Scan for the cell matching the given text and deliver its (X, Y) coordinate at center. 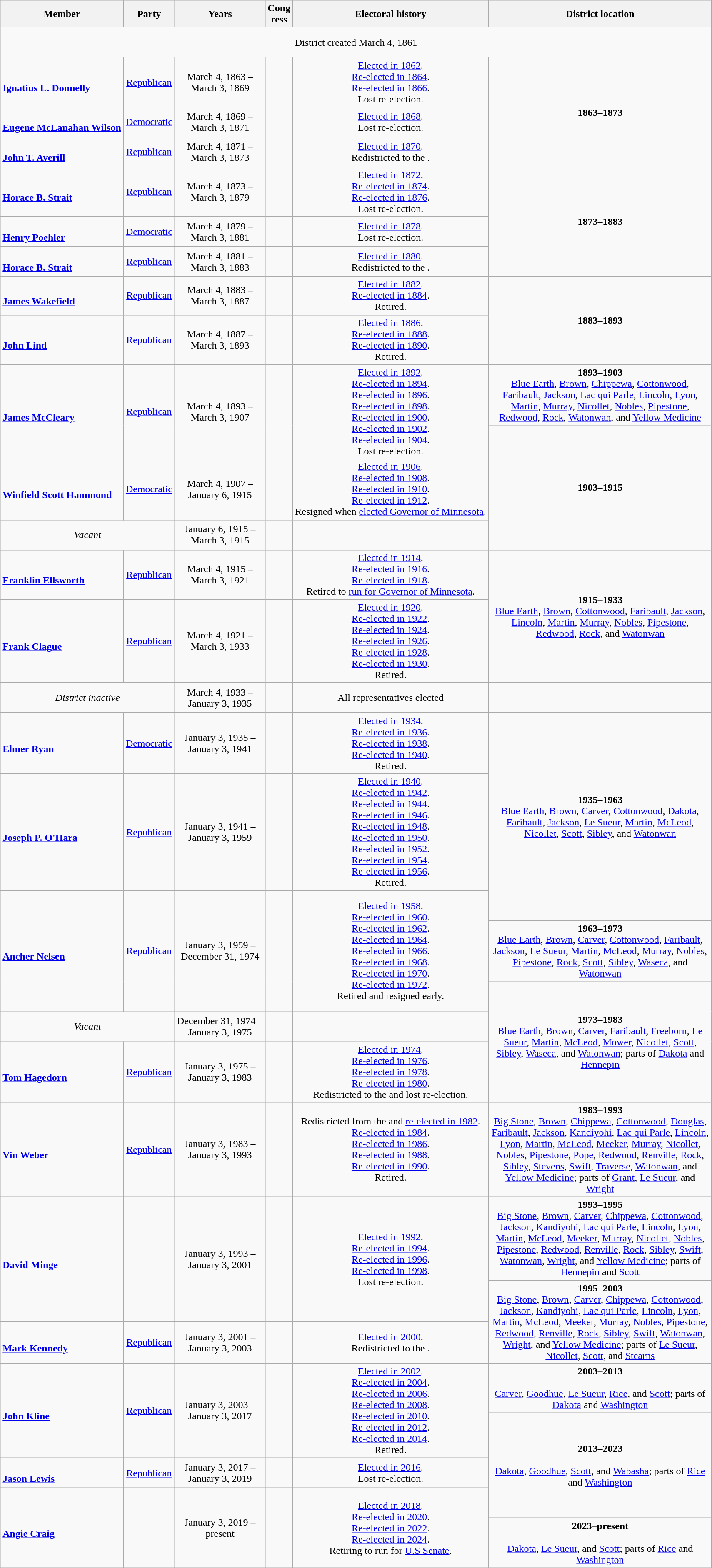
January 3, 1935 –January 3, 1941 (220, 743)
Elected in 2016.Lost re-election. (391, 1473)
Elected in 1872.Re-elected in 1874.Re-elected in 1876.Lost re-election. (391, 192)
Elected in 1934.Re-elected in 1936.Re-elected in 1938.Re-elected in 1940.Retired. (391, 743)
District location (600, 14)
Congress (279, 14)
Winfield Scott Hammond (62, 489)
January 3, 1993 –January 3, 2001 (220, 1259)
1903–1915 (600, 487)
Elected in 1862.Re-elected in 1864.Re-elected in 1866.Lost re-election. (391, 82)
Elected in 2018.Re-elected in 2020.Re-elected in 2022.Re-elected in 2024.Retiring to run for U.S Senate. (391, 1528)
Elected in 1870.Redistricted to the . (391, 152)
January 3, 2003 –January 3, 2017 (220, 1411)
Elected in 1914.Re-elected in 1916.Re-elected in 1918.Retired to run for Governor of Minnesota. (391, 575)
Elected in 1906.Re-elected in 1908.Re-elected in 1910.Re-elected in 1912.Resigned when elected Governor of Minnesota. (391, 489)
January 3, 2017 –January 3, 2019 (220, 1473)
Elected in 1886.Re-elected in 1888.Re-elected in 1890.Retired. (391, 340)
Elected in 1974.Re-elected in 1976.Re-elected in 1978.Re-elected in 1980.Redistricted to the and lost re-election. (391, 1072)
James McCleary (62, 411)
March 4, 1933 –January 3, 1935 (220, 698)
March 4, 1907 –January 6, 1915 (220, 489)
1873–1883 (600, 222)
Member (62, 14)
Henry Poehler (62, 232)
John Lind (62, 340)
March 4, 1893 –March 3, 1907 (220, 411)
Elected in 1892.Re-elected in 1894.Re-elected in 1896.Re-elected in 1898.Re-elected in 1900.Re-elected in 1902.Re-elected in 1904.Lost re-election. (391, 411)
March 4, 1887 –March 3, 1893 (220, 340)
James Wakefield (62, 296)
2023–presentDakota, Le Sueur, and Scott; parts of Rice and Washington (600, 1543)
December 31, 1974 –January 3, 1975 (220, 1026)
Party (149, 14)
Tom Hagedorn (62, 1072)
District inactive (87, 698)
March 4, 1869 –March 3, 1871 (220, 122)
1883–1893 (600, 321)
January 3, 2019 –present (220, 1528)
March 4, 1871 –March 3, 1873 (220, 152)
Elected in 1992.Re-elected in 1994.Re-elected in 1996.Re-elected in 1998.Lost re-election. (391, 1259)
Elected in 1878.Lost re-election. (391, 232)
March 4, 1921 –March 3, 1933 (220, 641)
2013–2023Dakota, Goodhue, Scott, and Wabasha; parts of Rice and Washington (600, 1466)
Electoral history (391, 14)
1915–1933Blue Earth, Brown, Cottonwood, Faribault, Jackson, Lincoln, Martin, Murray, Nobles, Pipestone, Redwood, Rock, and Watonwan (600, 616)
Elected in 1882.Re-elected in 1884.Retired. (391, 296)
John Kline (62, 1411)
1935–1963Blue Earth, Brown, Carver, Cottonwood, Dakota, Faribault, Jackson, Le Sueur, Martin, McLeod, Nicollet, Scott, Sibley, and Watonwan (600, 816)
Ancher Nelsen (62, 951)
Mark Kennedy (62, 1343)
Redistricted from the and re-elected in 1982.Re-elected in 1984.Re-elected in 1986.Re-elected in 1988.Re-elected in 1990.Retired. (391, 1149)
John T. Averill (62, 152)
March 4, 1883 –March 3, 1887 (220, 296)
January 6, 1915 –March 3, 1915 (220, 535)
Elected in 1868.Lost re-election. (391, 122)
March 4, 1879 –March 3, 1881 (220, 232)
All representatives elected (391, 698)
March 4, 1915 –March 3, 1921 (220, 575)
Jason Lewis (62, 1473)
January 3, 1983 –January 3, 1993 (220, 1149)
January 3, 1941 –January 3, 1959 (220, 832)
Elected in 2000.Redistricted to the . (391, 1343)
Ignatius L. Donnelly (62, 82)
January 3, 1975 –January 3, 1983 (220, 1072)
January 3, 1959 –December 31, 1974 (220, 951)
January 3, 2001 –January 3, 2003 (220, 1343)
Years (220, 14)
Franklin Ellsworth (62, 575)
Elected in 1920.Re-elected in 1922.Re-elected in 1924.Re-elected in 1926.Re-elected in 1928.Re-elected in 1930.Retired. (391, 641)
Elected in 1880.Redistricted to the . (391, 262)
Joseph P. O'Hara (62, 832)
March 4, 1863 –March 3, 1869 (220, 82)
1863–1873 (600, 112)
2003–2013Carver, Goodhue, Le Sueur, Rice, and Scott; parts of Dakota and Washington (600, 1389)
Elmer Ryan (62, 743)
Frank Clague (62, 641)
Eugene McLanahan Wilson (62, 122)
David Minge (62, 1259)
Elected in 2002.Re-elected in 2004.Re-elected in 2006.Re-elected in 2008.Re-elected in 2010.Re-elected in 2012.Re-elected in 2014.Retired. (391, 1411)
Vin Weber (62, 1149)
March 4, 1881 –March 3, 1883 (220, 262)
District created March 4, 1861 (356, 42)
March 4, 1873 –March 3, 1879 (220, 192)
Angie Craig (62, 1528)
